For the text-containing cell, return its midpoint in (x, y) coordinate format. 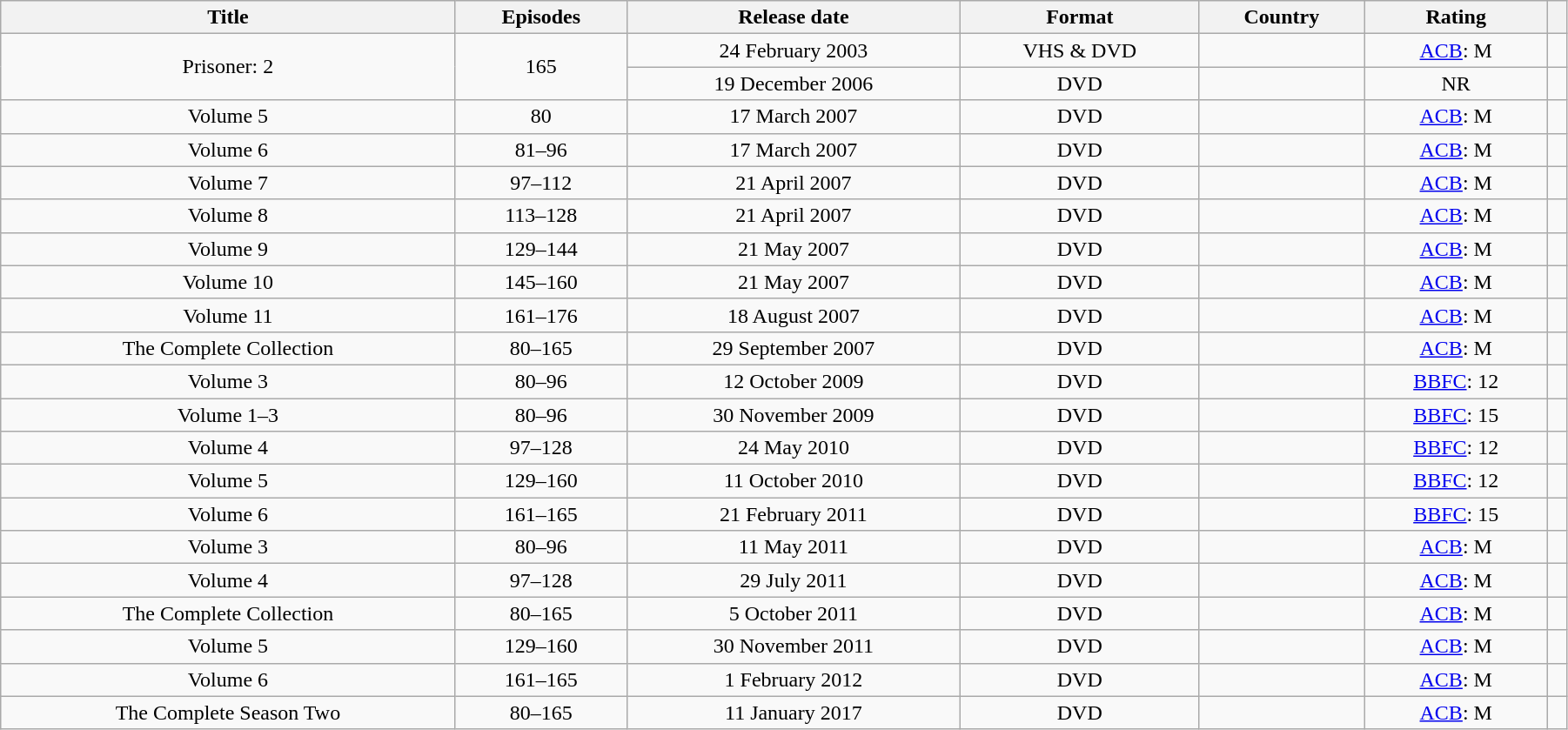
Format (1079, 17)
12 October 2009 (794, 381)
Volume 8 (228, 216)
Volume 10 (228, 282)
Volume 9 (228, 249)
30 November 2011 (794, 646)
Volume 7 (228, 183)
29 September 2007 (794, 348)
18 August 2007 (794, 315)
11 January 2017 (794, 713)
5 October 2011 (794, 613)
Prisoner: 2 (228, 67)
29 July 2011 (794, 580)
80 (541, 117)
Title (228, 17)
19 December 2006 (794, 84)
11 October 2010 (794, 481)
Country (1281, 17)
Rating (1457, 17)
NR (1457, 84)
21 February 2011 (794, 514)
24 February 2003 (794, 50)
145–160 (541, 282)
Episodes (541, 17)
Volume 1–3 (228, 415)
Release date (794, 17)
97–112 (541, 183)
11 May 2011 (794, 547)
VHS & DVD (1079, 50)
Volume 11 (228, 315)
The Complete Season Two (228, 713)
24 May 2010 (794, 448)
81–96 (541, 150)
165 (541, 67)
30 November 2009 (794, 415)
113–128 (541, 216)
1 February 2012 (794, 680)
161–176 (541, 315)
129–144 (541, 249)
